Search for the cell housing the specified text and yield its [x, y] center coordinate. 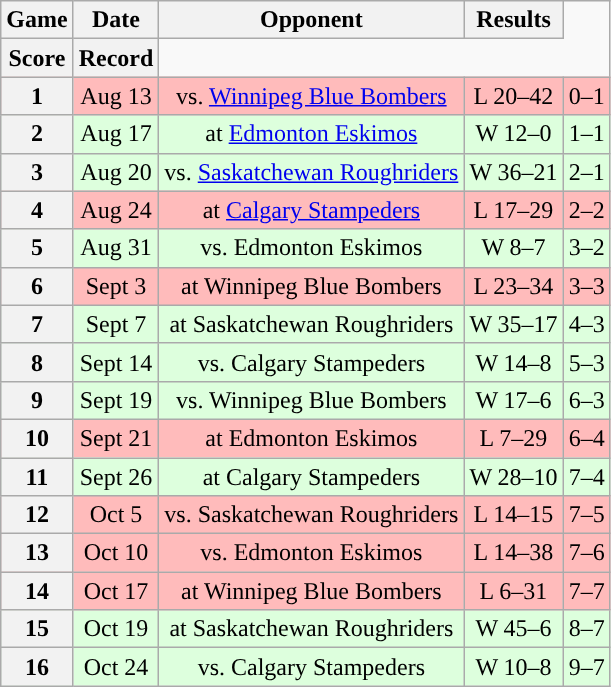
Game [37, 20]
W 35–17 [514, 324]
6–4 [586, 438]
Opponent [312, 20]
L 23–34 [514, 286]
Sept 21 [116, 438]
W 45–6 [514, 629]
4–3 [586, 324]
W 28–10 [514, 477]
7 [37, 324]
13 [37, 553]
L 6–31 [514, 591]
Oct 17 [116, 591]
7–5 [586, 515]
Sept 26 [116, 477]
Oct 24 [116, 667]
8 [37, 362]
5–3 [586, 362]
L 14–38 [514, 553]
5 [37, 248]
W 36–21 [514, 172]
6–3 [586, 400]
7–4 [586, 477]
W 17–6 [514, 400]
4 [37, 210]
Record [116, 58]
Sept 19 [116, 400]
6 [37, 286]
L 17–29 [514, 210]
2–2 [586, 210]
Sept 7 [116, 324]
14 [37, 591]
7–6 [586, 553]
W 14–8 [514, 362]
L 14–15 [514, 515]
W 10–8 [514, 667]
Aug 24 [116, 210]
Aug 20 [116, 172]
Oct 10 [116, 553]
Score [37, 58]
1–1 [586, 134]
10 [37, 438]
Sept 14 [116, 362]
7–7 [586, 591]
L 20–42 [514, 96]
3 [37, 172]
1 [37, 96]
2–1 [586, 172]
0–1 [586, 96]
9–7 [586, 667]
Results [514, 20]
Sept 3 [116, 286]
3–2 [586, 248]
Aug 17 [116, 134]
3–3 [586, 286]
12 [37, 515]
Aug 31 [116, 248]
Oct 5 [116, 515]
15 [37, 629]
W 12–0 [514, 134]
W 8–7 [514, 248]
L 7–29 [514, 438]
8–7 [586, 629]
16 [37, 667]
9 [37, 400]
Date [116, 20]
2 [37, 134]
11 [37, 477]
Aug 13 [116, 96]
Oct 19 [116, 629]
